Output the (x, y) coordinate of the center of the cell containing the given text.  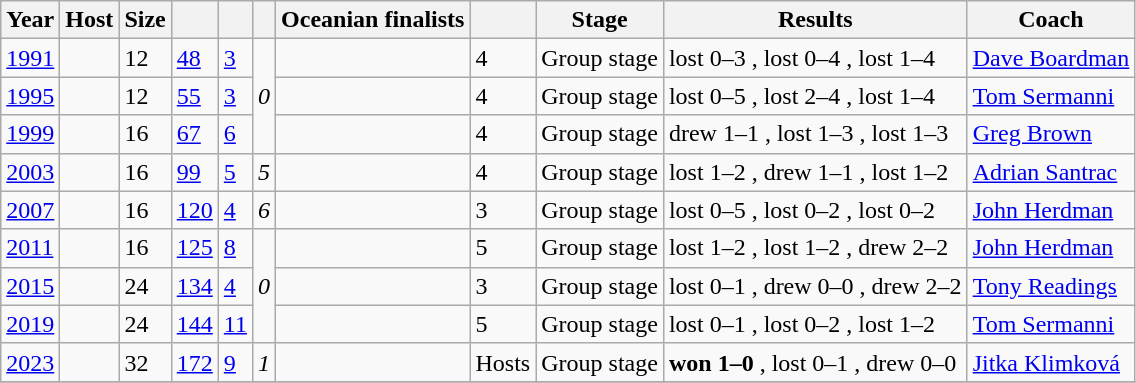
won 1–0 , lost 0–1 , drew 0–0 (815, 362)
lost 0–1 , lost 0–2 , lost 1–2 (815, 324)
134 (194, 286)
144 (194, 324)
lost 1–2 , lost 1–2 , drew 2–2 (815, 248)
11 (235, 324)
Host (90, 20)
2007 (30, 210)
67 (194, 134)
2019 (30, 324)
125 (194, 248)
Results (815, 20)
Coach (1051, 20)
Jitka Klimková (1051, 362)
1 (264, 362)
1991 (30, 58)
172 (194, 362)
9 (235, 362)
Dave Boardman (1051, 58)
1995 (30, 96)
32 (145, 362)
1999 (30, 134)
8 (235, 248)
Stage (600, 20)
48 (194, 58)
Year (30, 20)
Size (145, 20)
Greg Brown (1051, 134)
lost 0–5 , lost 2–4 , lost 1–4 (815, 96)
55 (194, 96)
99 (194, 172)
2015 (30, 286)
2023 (30, 362)
2003 (30, 172)
Hosts (503, 362)
Adrian Santrac (1051, 172)
lost 0–1 , drew 0–0 , drew 2–2 (815, 286)
120 (194, 210)
lost 0–5 , lost 0–2 , lost 0–2 (815, 210)
2011 (30, 248)
Oceanian finalists (373, 20)
lost 1–2 , drew 1–1 , lost 1–2 (815, 172)
lost 0–3 , lost 0–4 , lost 1–4 (815, 58)
drew 1–1 , lost 1–3 , lost 1–3 (815, 134)
Tony Readings (1051, 286)
